Return (x, y) of the center of cell containing provided text 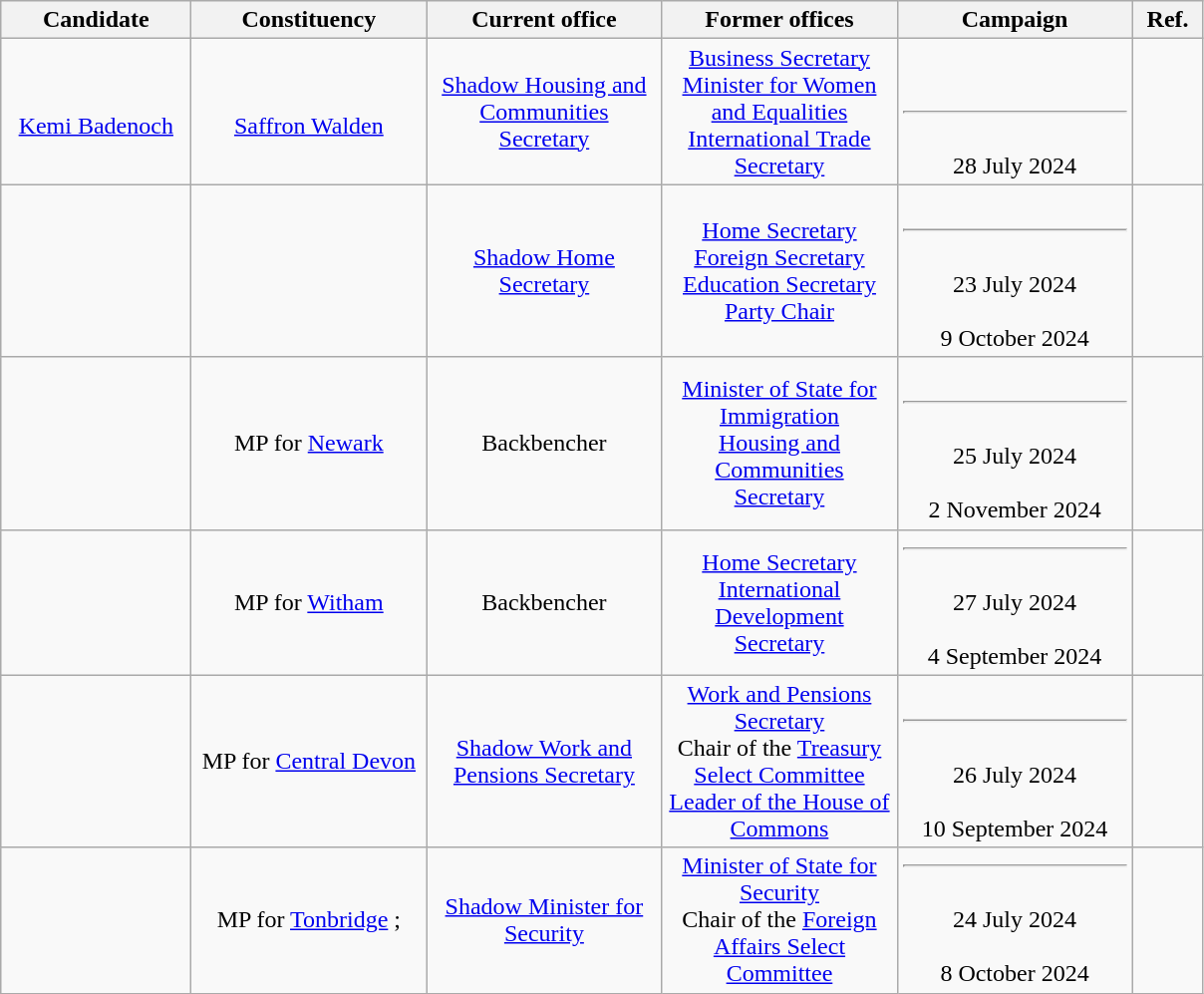
Campaign (1015, 20)
Shadow Housing and Communities Secretary (544, 112)
Work and Pensions Secretary Chair of the Treasury Select Committee Leader of the House of Commons (779, 762)
Home Secretary International Development Secretary (779, 602)
MP for Central Devon (309, 762)
Candidate (96, 20)
23 July 20249 October 2024 (1015, 271)
Current office (544, 20)
Ref. (1168, 20)
Shadow Home Secretary (544, 271)
25 July 20242 November 2024 (1015, 443)
Former offices (779, 20)
24 July 20248 October 2024 (1015, 920)
Business Secretary Minister for Women and Equalities International Trade Secretary (779, 112)
26 July 202410 September 2024 (1015, 762)
Shadow Work and Pensions Secretary (544, 762)
Shadow Minister for Security (544, 920)
27 July 20244 September 2024 (1015, 602)
Minister of State for Immigration Housing and Communities Secretary (779, 443)
Saffron Walden (309, 112)
MP for Tonbridge ; (309, 920)
MP for Witham (309, 602)
Home Secretary Foreign Secretary Education Secretary Party Chair (779, 271)
28 July 2024 (1015, 112)
Kemi Badenoch (96, 112)
Minister of State for Security Chair of the Foreign Affairs Select Committee (779, 920)
Constituency (309, 20)
MP for Newark (309, 443)
